Return the [x, y] coordinate for the center point of the cell that contains the specified text.  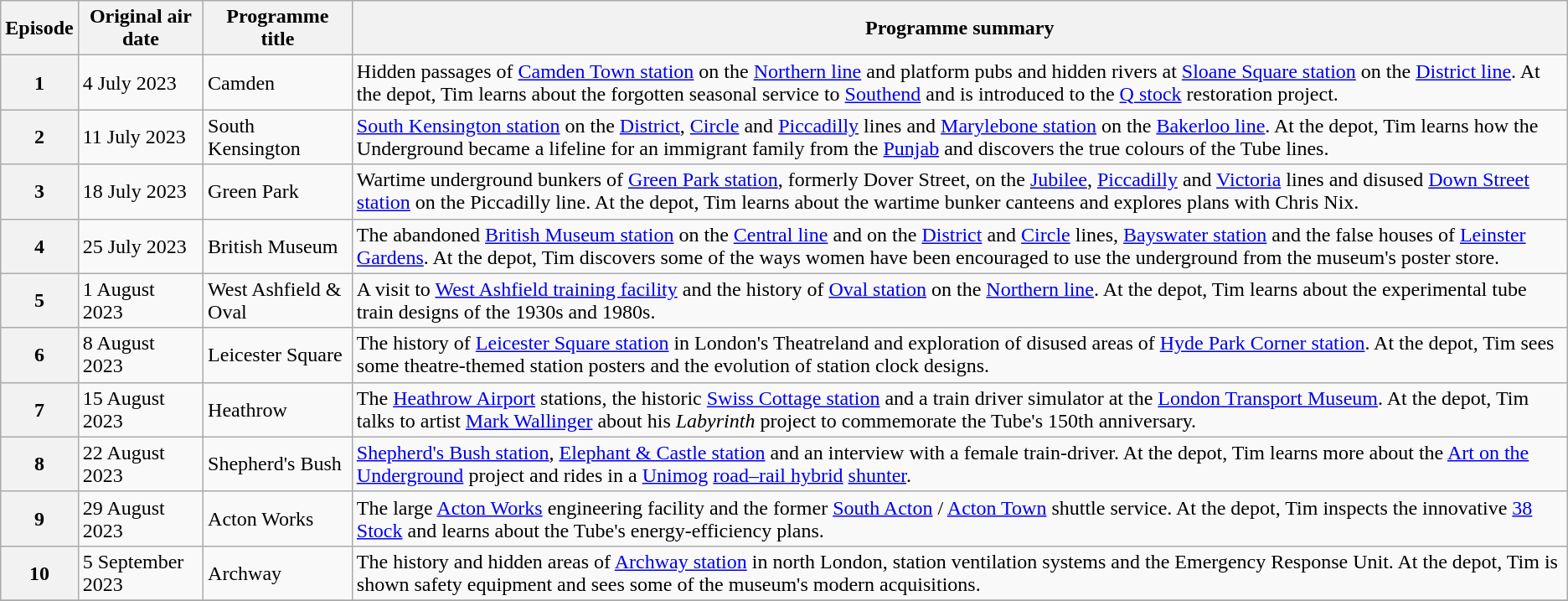
22 August 2023 [141, 464]
British Museum [278, 246]
29 August 2023 [141, 518]
4 [39, 246]
5 [39, 300]
10 [39, 573]
Programme summary [960, 28]
1 [39, 82]
Green Park [278, 191]
8 August 2023 [141, 355]
Programme title [278, 28]
9 [39, 518]
6 [39, 355]
South Kensington [278, 137]
Camden [278, 82]
2 [39, 137]
1 August 2023 [141, 300]
25 July 2023 [141, 246]
Acton Works [278, 518]
18 July 2023 [141, 191]
Heathrow [278, 409]
West Ashfield & Oval [278, 300]
3 [39, 191]
Shepherd's Bush [278, 464]
11 July 2023 [141, 137]
4 July 2023 [141, 82]
5 September 2023 [141, 573]
8 [39, 464]
Episode [39, 28]
15 August 2023 [141, 409]
Leicester Square [278, 355]
Archway [278, 573]
7 [39, 409]
Original air date [141, 28]
